Provide the (x, y) coordinate of the cell's center where the given text is located.  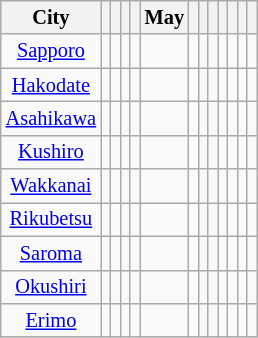
Saroma (51, 253)
Okushiri (51, 287)
Asahikawa (51, 118)
Erimo (51, 320)
City (51, 17)
May (164, 17)
Kushiro (51, 152)
Wakkanai (51, 186)
Sapporo (51, 51)
Rikubetsu (51, 219)
Hakodate (51, 85)
